Scan for the cell matching the given text and deliver its [X, Y] coordinate at center. 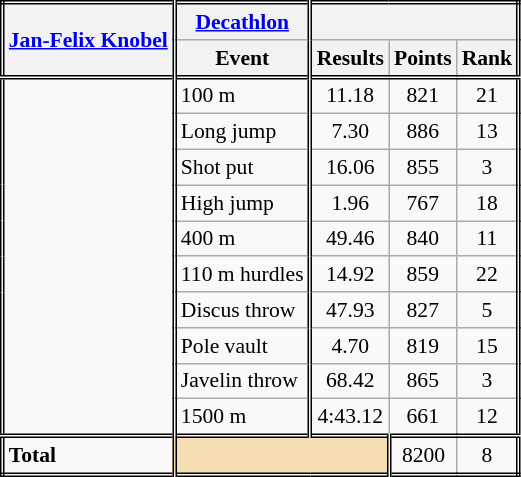
886 [423, 132]
Jan-Felix Knobel [88, 40]
Results [350, 58]
Total [88, 456]
819 [423, 346]
4.70 [350, 346]
11 [488, 239]
Javelin throw [242, 381]
827 [423, 310]
100 m [242, 96]
68.42 [350, 381]
8200 [423, 456]
18 [488, 203]
Pole vault [242, 346]
49.46 [350, 239]
Event [242, 58]
8 [488, 456]
47.93 [350, 310]
12 [488, 418]
11.18 [350, 96]
865 [423, 381]
Discus throw [242, 310]
13 [488, 132]
5 [488, 310]
1500 m [242, 418]
767 [423, 203]
859 [423, 275]
Decathlon [242, 22]
16.06 [350, 168]
21 [488, 96]
840 [423, 239]
7.30 [350, 132]
661 [423, 418]
4:43.12 [350, 418]
14.92 [350, 275]
110 m hurdles [242, 275]
Shot put [242, 168]
855 [423, 168]
1.96 [350, 203]
High jump [242, 203]
Rank [488, 58]
821 [423, 96]
400 m [242, 239]
Long jump [242, 132]
15 [488, 346]
Points [423, 58]
22 [488, 275]
